Locate the cell with the specified text and output its (x, y) center coordinate. 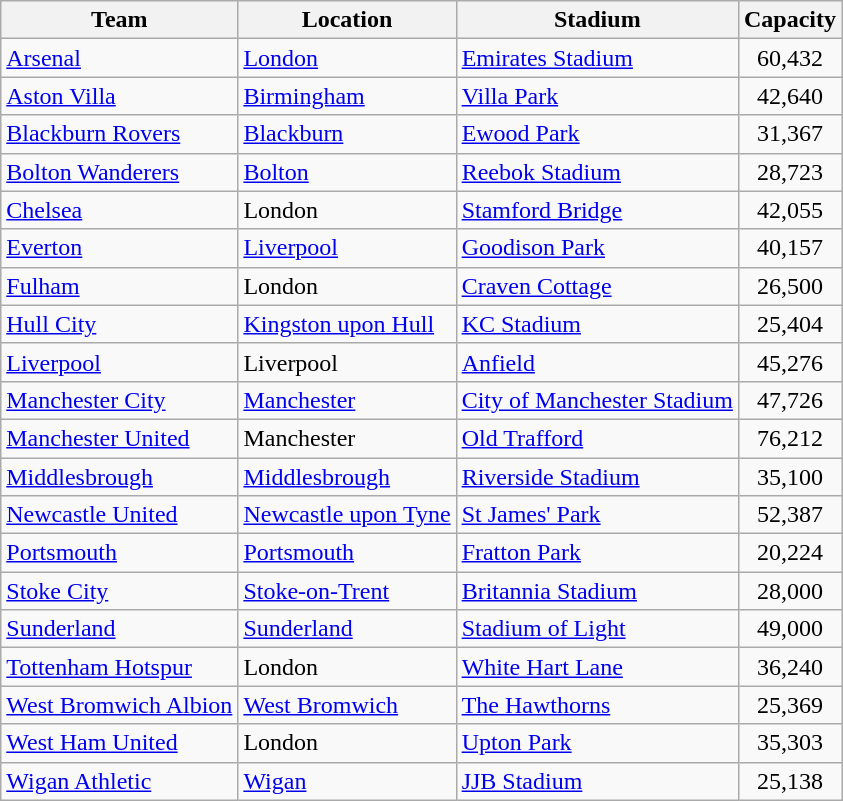
35,100 (790, 477)
Manchester City (120, 400)
28,723 (790, 172)
Team (120, 20)
City of Manchester Stadium (597, 400)
49,000 (790, 629)
Birmingham (347, 96)
West Bromwich (347, 705)
40,157 (790, 248)
Goodison Park (597, 248)
31,367 (790, 134)
Newcastle upon Tyne (347, 515)
Tottenham Hotspur (120, 667)
42,640 (790, 96)
Aston Villa (120, 96)
Britannia Stadium (597, 591)
Upton Park (597, 743)
JJB Stadium (597, 781)
West Bromwich Albion (120, 705)
Fratton Park (597, 553)
Arsenal (120, 58)
Stadium (597, 20)
Ewood Park (597, 134)
Wigan (347, 781)
Manchester United (120, 438)
47,726 (790, 400)
Anfield (597, 362)
Villa Park (597, 96)
Stoke City (120, 591)
Reebok Stadium (597, 172)
Fulham (120, 286)
Everton (120, 248)
Riverside Stadium (597, 477)
Stoke-on-Trent (347, 591)
West Ham United (120, 743)
KC Stadium (597, 324)
25,138 (790, 781)
52,387 (790, 515)
45,276 (790, 362)
76,212 (790, 438)
25,369 (790, 705)
Bolton (347, 172)
Blackburn Rovers (120, 134)
The Hawthorns (597, 705)
Newcastle United (120, 515)
Chelsea (120, 210)
Blackburn (347, 134)
St James' Park (597, 515)
Stadium of Light (597, 629)
White Hart Lane (597, 667)
20,224 (790, 553)
Old Trafford (597, 438)
Kingston upon Hull (347, 324)
Emirates Stadium (597, 58)
Stamford Bridge (597, 210)
60,432 (790, 58)
Wigan Athletic (120, 781)
35,303 (790, 743)
36,240 (790, 667)
Location (347, 20)
28,000 (790, 591)
Bolton Wanderers (120, 172)
Craven Cottage (597, 286)
Capacity (790, 20)
Hull City (120, 324)
26,500 (790, 286)
25,404 (790, 324)
42,055 (790, 210)
